For the text-containing cell, return its midpoint in [x, y] coordinate format. 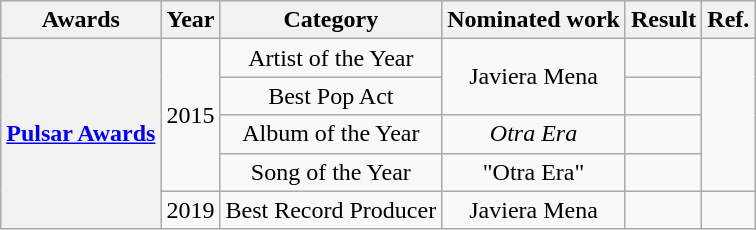
Nominated work [534, 20]
2019 [190, 210]
Category [331, 20]
Year [190, 20]
Awards [81, 20]
Pulsar Awards [81, 134]
Song of the Year [331, 172]
Artist of the Year [331, 58]
2015 [190, 115]
Album of the Year [331, 134]
Ref. [728, 20]
"Otra Era" [534, 172]
Best Record Producer [331, 210]
Result [663, 20]
Best Pop Act [331, 96]
Otra Era [534, 134]
